Capture the cell that displays the provided text and extract its (x, y) central coordinate. 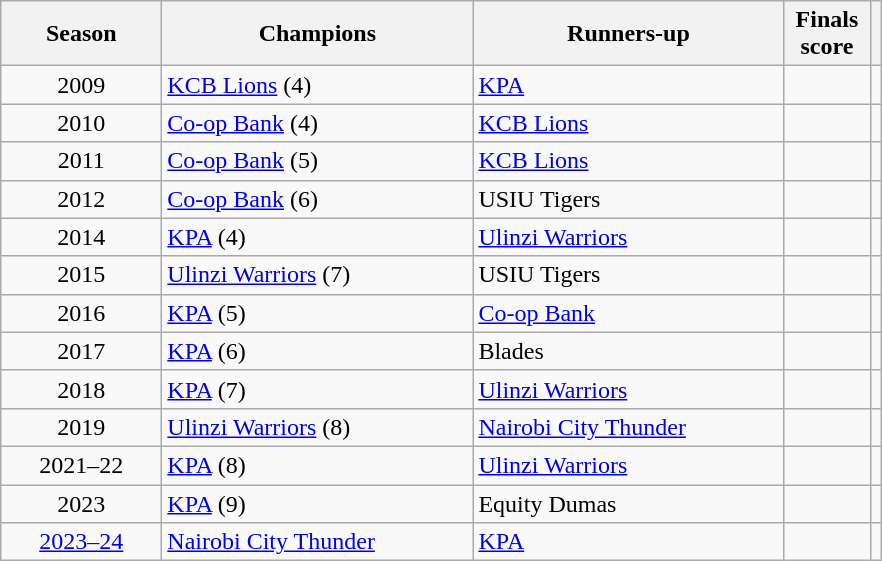
2019 (82, 427)
Co-op Bank (6) (318, 199)
Ulinzi Warriors (8) (318, 427)
KPA (7) (318, 389)
2016 (82, 313)
Champions (318, 34)
2009 (82, 85)
Blades (628, 351)
2018 (82, 389)
2023 (82, 503)
2011 (82, 161)
KPA (6) (318, 351)
Co-op Bank (628, 313)
Equity Dumas (628, 503)
KPA (4) (318, 237)
KPA (8) (318, 465)
Season (82, 34)
Co-op Bank (4) (318, 123)
KPA (9) (318, 503)
Finals score (827, 34)
KPA (5) (318, 313)
2010 (82, 123)
2015 (82, 275)
Runners-up (628, 34)
2012 (82, 199)
2021–22 (82, 465)
2023–24 (82, 542)
KCB Lions (4) (318, 85)
Co-op Bank (5) (318, 161)
2017 (82, 351)
Ulinzi Warriors (7) (318, 275)
2014 (82, 237)
